Locate the cell with the specified text and output its [X, Y] center coordinate. 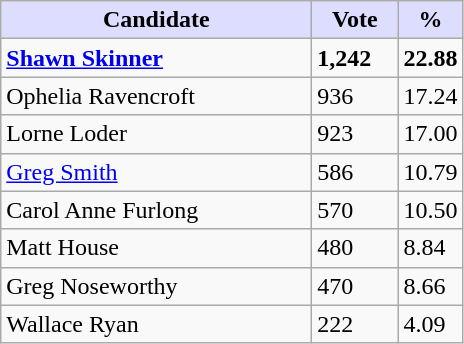
Vote [355, 20]
4.09 [430, 324]
10.50 [430, 210]
Matt House [156, 248]
Ophelia Ravencroft [156, 96]
17.00 [430, 134]
570 [355, 210]
222 [355, 324]
470 [355, 286]
Candidate [156, 20]
923 [355, 134]
Shawn Skinner [156, 58]
22.88 [430, 58]
Greg Noseworthy [156, 286]
Wallace Ryan [156, 324]
936 [355, 96]
8.84 [430, 248]
1,242 [355, 58]
Carol Anne Furlong [156, 210]
17.24 [430, 96]
% [430, 20]
586 [355, 172]
10.79 [430, 172]
Lorne Loder [156, 134]
Greg Smith [156, 172]
480 [355, 248]
8.66 [430, 286]
